Locate the cell with the specified text and output its [X, Y] center coordinate. 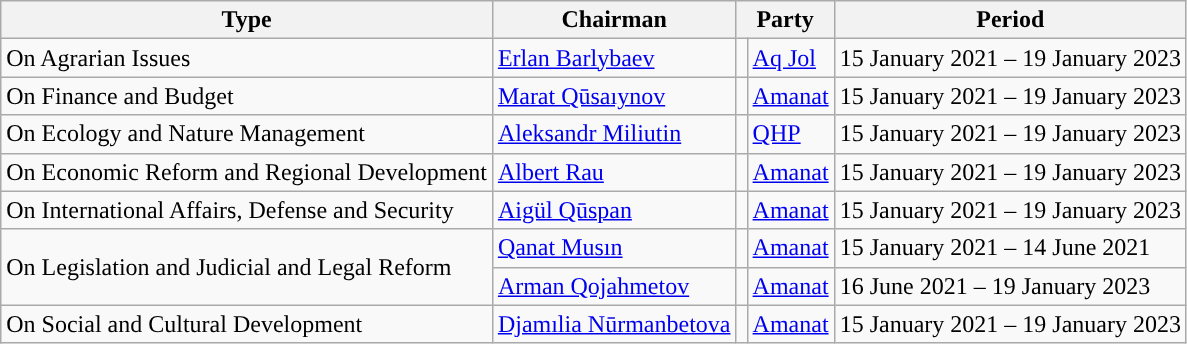
Djamılia Nūrmanbetova [614, 324]
Chairman [614, 20]
Albert Rau [614, 172]
16 June 2021 – 19 January 2023 [1010, 286]
On International Affairs, Defense and Security [247, 210]
On Agrarian Issues [247, 58]
On Economic Reform and Regional Development [247, 172]
Erlan Barlybaev [614, 58]
Qanat Musın [614, 248]
Type [247, 20]
Aigül Qūspan [614, 210]
QHP [790, 134]
Aleksandr Miliutin [614, 134]
Marat Qūsaıynov [614, 96]
Arman Qojahmetov [614, 286]
On Ecology and Nature Management [247, 134]
Period [1010, 20]
Party [785, 20]
15 January 2021 – 14 June 2021 [1010, 248]
On Legislation and Judicial and Legal Reform [247, 267]
Aq Jol [790, 58]
On Social and Cultural Development [247, 324]
On Finance and Budget [247, 96]
